Output the (x, y) coordinate of the center of the cell containing the given text.  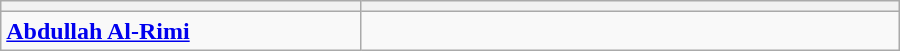
Abdullah Al-Rimi (180, 31)
